Scan for the cell matching the given text and deliver its [x, y] coordinate at center. 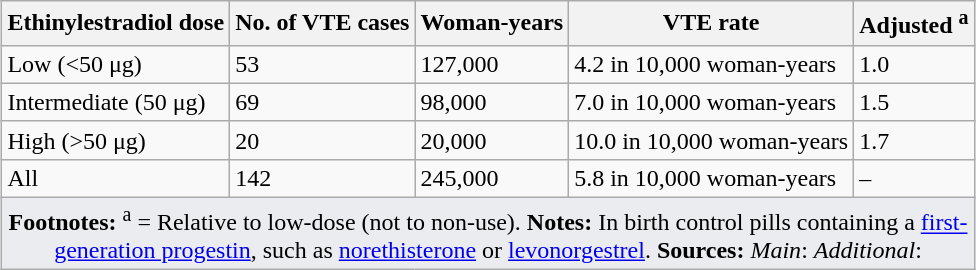
VTE rate [712, 24]
No. of VTE cases [322, 24]
All [116, 178]
20,000 [492, 140]
4.2 in 10,000 woman-years [712, 64]
1.5 [914, 102]
10.0 in 10,000 woman-years [712, 140]
Adjusted a [914, 24]
– [914, 178]
245,000 [492, 178]
Woman-years [492, 24]
69 [322, 102]
High (>50 μg) [116, 140]
142 [322, 178]
Intermediate (50 μg) [116, 102]
98,000 [492, 102]
1.0 [914, 64]
20 [322, 140]
Low (<50 μg) [116, 64]
53 [322, 64]
7.0 in 10,000 woman-years [712, 102]
1.7 [914, 140]
5.8 in 10,000 woman-years [712, 178]
127,000 [492, 64]
Ethinylestradiol dose [116, 24]
